Capture the cell that displays the provided text and extract its (X, Y) central coordinate. 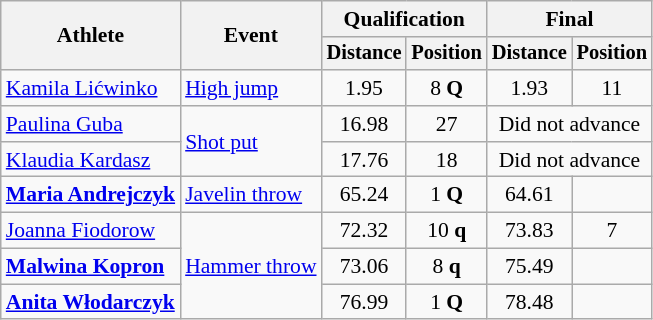
Javelin throw (250, 195)
78.48 (530, 302)
Athlete (90, 36)
73.06 (364, 267)
11 (612, 88)
8 q (446, 267)
7 (612, 231)
17.76 (364, 160)
8 Q (446, 88)
Qualification (404, 19)
Event (250, 36)
Shot put (250, 142)
76.99 (364, 302)
27 (446, 124)
65.24 (364, 195)
Joanna Fiodorow (90, 231)
Paulina Guba (90, 124)
1.95 (364, 88)
10 q (446, 231)
64.61 (530, 195)
Hammer throw (250, 266)
72.32 (364, 231)
Klaudia Kardasz (90, 160)
73.83 (530, 231)
75.49 (530, 267)
Maria Andrejczyk (90, 195)
Kamila Lićwinko (90, 88)
High jump (250, 88)
16.98 (364, 124)
Malwina Kopron (90, 267)
Final (570, 19)
1.93 (530, 88)
Anita Włodarczyk (90, 302)
18 (446, 160)
